Find where the given text appears and provide that cell's center as (x, y) coordinate. 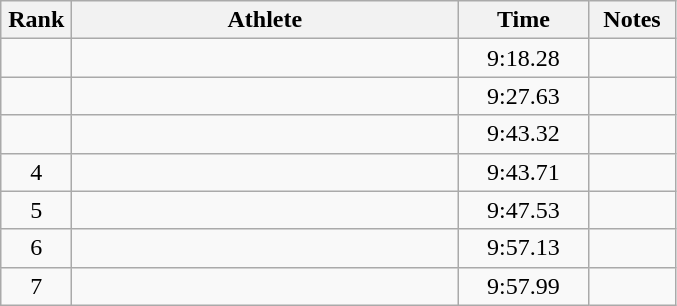
9:43.32 (524, 134)
7 (36, 286)
9:47.53 (524, 210)
Notes (632, 20)
9:27.63 (524, 96)
Athlete (265, 20)
Rank (36, 20)
Time (524, 20)
9:18.28 (524, 58)
6 (36, 248)
9:57.99 (524, 286)
5 (36, 210)
9:43.71 (524, 172)
4 (36, 172)
9:57.13 (524, 248)
